Identify which cell holds the provided text, then report its [X, Y] central coordinate. 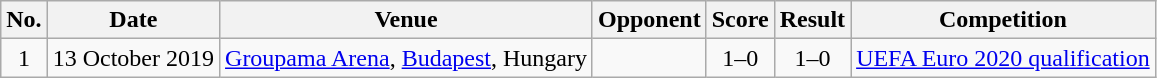
Result [812, 20]
1 [24, 58]
UEFA Euro 2020 qualification [1004, 58]
Date [133, 20]
Venue [406, 20]
13 October 2019 [133, 58]
Competition [1004, 20]
Opponent [649, 20]
No. [24, 20]
Score [740, 20]
Groupama Arena, Budapest, Hungary [406, 58]
